For the text-containing cell, return its midpoint in [X, Y] coordinate format. 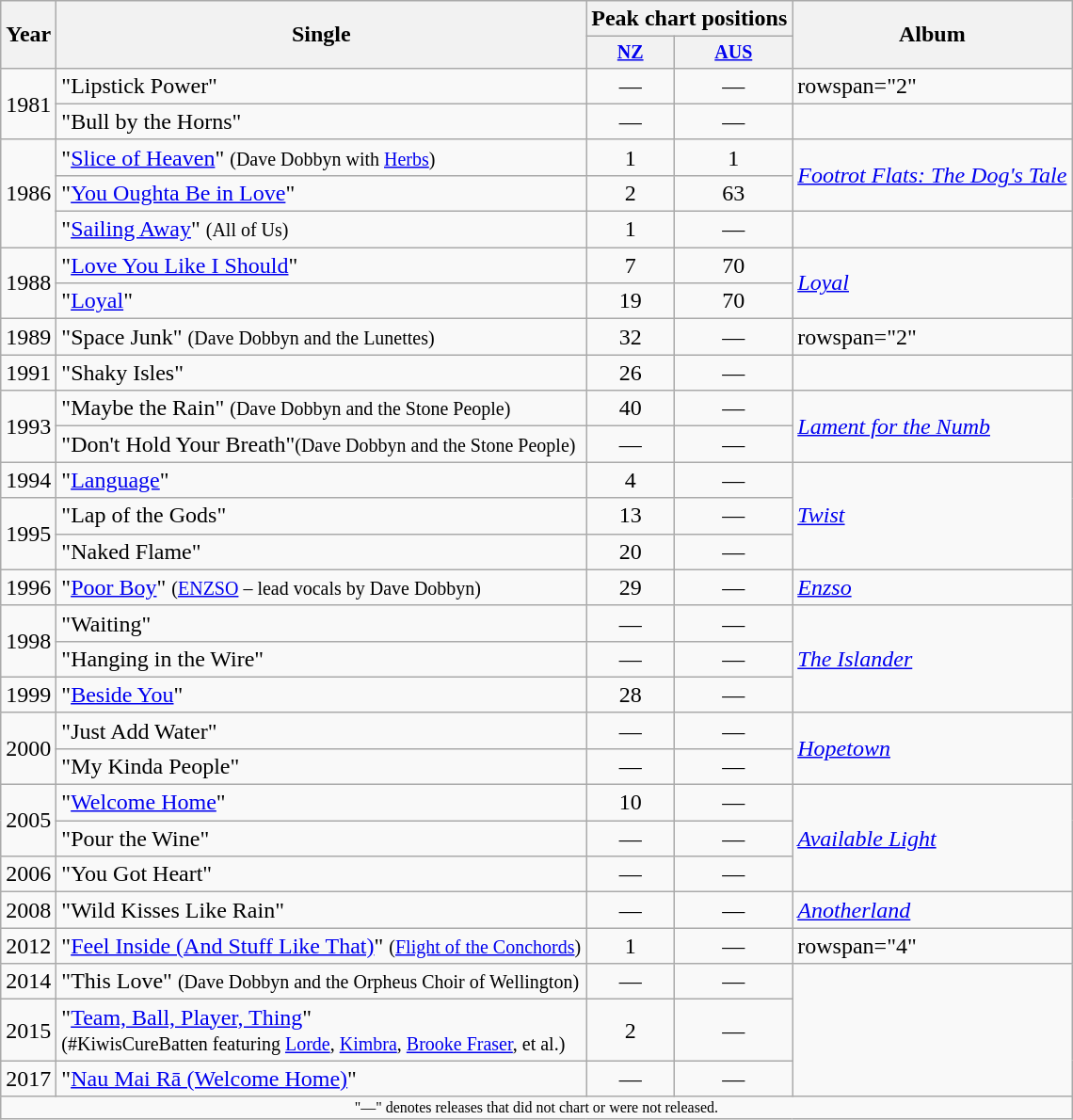
1988 [28, 283]
Single [322, 35]
1994 [28, 480]
"Nau Mai Rā (Welcome Home)" [322, 1079]
"Love You Like I Should" [322, 265]
40 [631, 408]
2014 [28, 982]
Enzso [932, 587]
29 [631, 587]
2005 [28, 821]
NZ [631, 53]
2015 [28, 1030]
AUS [734, 53]
Hopetown [932, 748]
"Just Add Water" [322, 730]
"Feel Inside (And Stuff Like That)" (Flight of the Conchords) [322, 946]
Footrot Flats: The Dog's Tale [932, 175]
2008 [28, 910]
"Welcome Home" [322, 803]
Year [28, 35]
19 [631, 301]
"You Got Heart" [322, 874]
2000 [28, 748]
4 [631, 480]
"You Oughta Be in Love" [322, 193]
63 [734, 193]
13 [631, 516]
2006 [28, 874]
"Lap of the Gods" [322, 516]
1981 [28, 104]
"My Kinda People" [322, 766]
20 [631, 552]
1996 [28, 587]
"Space Junk" (Dave Dobbyn and the Lunettes) [322, 337]
"Lipstick Power" [322, 86]
"Pour the Wine" [322, 839]
Album [932, 35]
Loyal [932, 283]
2012 [28, 946]
1993 [28, 426]
1986 [28, 193]
"Slice of Heaven" (Dave Dobbyn with Herbs) [322, 157]
32 [631, 337]
"Waiting" [322, 623]
The Islander [932, 659]
"Naked Flame" [322, 552]
Available Light [932, 839]
Peak chart positions [689, 19]
"Team, Ball, Player, Thing"(#KiwisCureBatten featuring Lorde, Kimbra, Brooke Fraser, et al.) [322, 1030]
1989 [28, 337]
"Loyal" [322, 301]
rowspan="4" [932, 946]
"Wild Kisses Like Rain" [322, 910]
28 [631, 695]
"Poor Boy" (ENZSO – lead vocals by Dave Dobbyn) [322, 587]
Lament for the Numb [932, 426]
1995 [28, 534]
10 [631, 803]
"Bull by the Horns" [322, 121]
"Hanging in the Wire" [322, 659]
"Shaky Isles" [322, 373]
"Maybe the Rain" (Dave Dobbyn and the Stone People) [322, 408]
26 [631, 373]
7 [631, 265]
"Sailing Away" (All of Us) [322, 230]
1999 [28, 695]
"—" denotes releases that did not chart or were not released. [536, 1108]
"Beside You" [322, 695]
"Language" [322, 480]
1991 [28, 373]
Anotherland [932, 910]
2017 [28, 1079]
"Don't Hold Your Breath"(Dave Dobbyn and the Stone People) [322, 444]
"This Love" (Dave Dobbyn and the Orpheus Choir of Wellington) [322, 982]
1998 [28, 641]
Twist [932, 516]
